Return the (x, y) coordinate for the center point of the cell that contains the specified text.  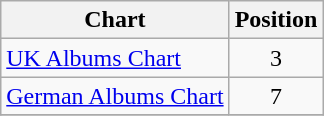
Position (276, 20)
UK Albums Chart (115, 58)
3 (276, 58)
Chart (115, 20)
7 (276, 96)
German Albums Chart (115, 96)
